Find where the given text appears and provide that cell's center as [X, Y] coordinate. 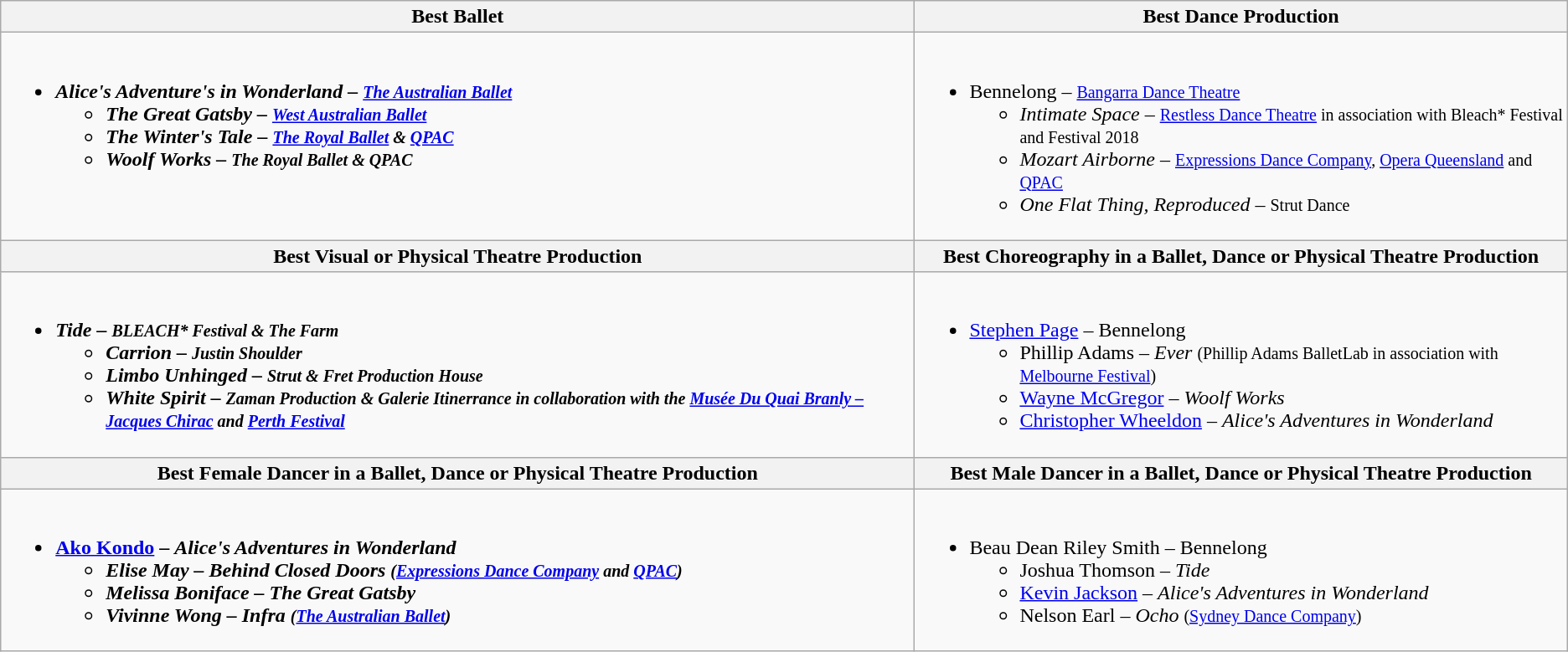
Best Ballet [457, 17]
Best Choreography in a Ballet, Dance or Physical Theatre Production [1241, 256]
Best Male Dancer in a Ballet, Dance or Physical Theatre Production [1241, 473]
Best Dance Production [1241, 17]
Best Female Dancer in a Ballet, Dance or Physical Theatre Production [457, 473]
Best Visual or Physical Theatre Production [457, 256]
Beau Dean Riley Smith – BennelongJoshua Thomson – TideKevin Jackson – Alice's Adventures in WonderlandNelson Earl – Ocho (Sydney Dance Company) [1241, 570]
